Detect which cell encompasses the target text, then output its [x, y] center coordinate. 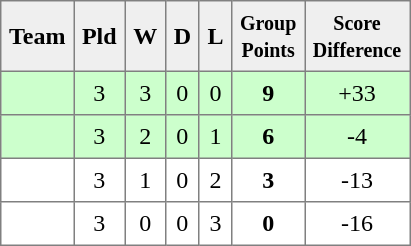
-4 [358, 137]
ScoreDifference [358, 36]
GroupPoints [268, 36]
L [216, 36]
Pld [100, 36]
6 [268, 137]
Team [38, 36]
-13 [358, 180]
-16 [358, 224]
W [145, 36]
+33 [358, 93]
D [182, 36]
9 [268, 93]
